Output the [X, Y] coordinate of the center of the cell containing the given text.  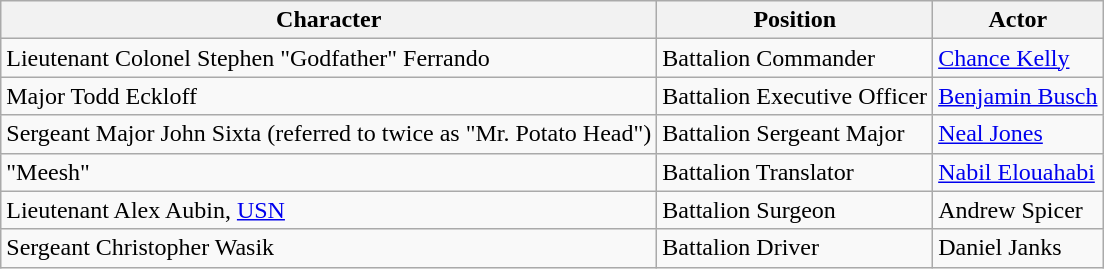
"Meesh" [329, 172]
Major Todd Eckloff [329, 96]
Battalion Driver [795, 248]
Position [795, 20]
Battalion Commander [795, 58]
Nabil Elouahabi [1018, 172]
Neal Jones [1018, 134]
Andrew Spicer [1018, 210]
Lieutenant Colonel Stephen "Godfather" Ferrando [329, 58]
Benjamin Busch [1018, 96]
Sergeant Christopher Wasik [329, 248]
Sergeant Major John Sixta (referred to twice as "Mr. Potato Head") [329, 134]
Daniel Janks [1018, 248]
Battalion Surgeon [795, 210]
Lieutenant Alex Aubin, USN [329, 210]
Battalion Sergeant Major [795, 134]
Character [329, 20]
Chance Kelly [1018, 58]
Battalion Translator [795, 172]
Battalion Executive Officer [795, 96]
Actor [1018, 20]
